Locate the cell with the specified text and output its [x, y] center coordinate. 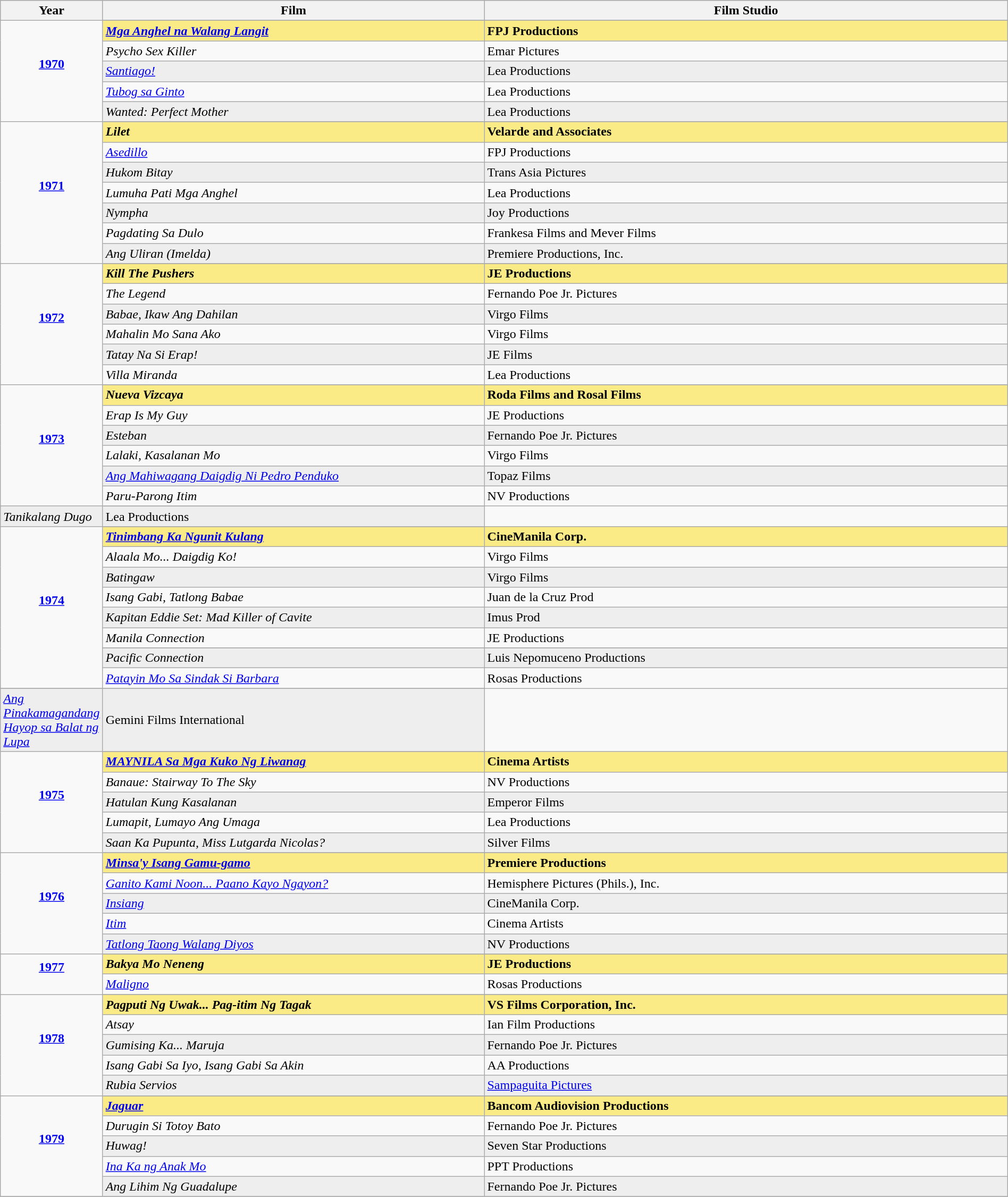
Erap Is My Guy [293, 415]
Hukom Bitay [293, 172]
Ina Ka ng Anak Mo [293, 1166]
Batingaw [293, 577]
Isang Gabi, Tatlong Babae [293, 597]
Bakya Mo Neneng [293, 964]
Itim [293, 923]
Ang Pinakamagandang Hayop sa Balat ng Lupa [52, 720]
Premiere Productions [746, 863]
Gemini Films International [293, 720]
Santiago! [293, 71]
Topaz Films [746, 476]
Esteban [293, 435]
Patayin Mo Sa Sindak Si Barbara [293, 678]
MAYNILA Sa Mga Kuko Ng Liwanag [293, 762]
Tubog sa Ginto [293, 91]
1977 [52, 974]
Luis Nepomuceno Productions [746, 658]
Banaue: Stairway To The Sky [293, 782]
Kapitan Eddie Set: Mad Killer of Cavite [293, 618]
Minsa'y Isang Gamu-gamo [293, 863]
Wanted: Perfect Mother [293, 112]
Manila Connection [293, 638]
1970 [52, 71]
Pagputi Ng Uwak... Pag-itim Ng Tagak [293, 1005]
Ang Mahiwagang Daigdig Ni Pedro Penduko [293, 476]
Lalaki, Kasalanan Mo [293, 456]
Lumuha Pati Mga Anghel [293, 192]
1979 [52, 1146]
Seven Star Productions [746, 1146]
Tatay Na Si Erap! [293, 355]
Mga Anghel na Walang Langit [293, 31]
Ang Lihim Ng Guadalupe [293, 1186]
Hemisphere Pictures (Phils.), Inc. [746, 883]
1972 [52, 324]
Bancom Audiovision Productions [746, 1106]
Lumapit, Lumayo Ang Umaga [293, 822]
Villa Miranda [293, 375]
Silver Films [746, 842]
Psycho Sex Killer [293, 51]
Paru-Parong Itim [293, 496]
PPT Productions [746, 1166]
1973 [52, 445]
Juan de la Cruz Prod [746, 597]
Velarde and Associates [746, 132]
Isang Gabi Sa Iyo, Isang Gabi Sa Akin [293, 1065]
1971 [52, 192]
Mahalin Mo Sana Ako [293, 334]
Pacific Connection [293, 658]
Maligno [293, 984]
Film [293, 11]
Sampaguita Pictures [746, 1085]
Premiere Productions, Inc. [746, 254]
Frankesa Films and Mever Films [746, 233]
Alaala Mo... Daigdig Ko! [293, 557]
1976 [52, 903]
Emar Pictures [746, 51]
Ian Film Productions [746, 1025]
Rubia Servios [293, 1085]
Gumising Ka... Maruja [293, 1045]
Saan Ka Pupunta, Miss Lutgarda Nicolas? [293, 842]
Pagdating Sa Dulo [293, 233]
Trans Asia Pictures [746, 172]
Durugin Si Totoy Bato [293, 1126]
Asedillo [293, 152]
Film Studio [746, 11]
Atsay [293, 1025]
Emperor Films [746, 802]
Kill The Pushers [293, 274]
Nympha [293, 213]
1974 [52, 607]
Hatulan Kung Kasalanan [293, 802]
Tinimbang Ka Ngunit Kulang [293, 536]
Joy Productions [746, 213]
Ang Uliran (Imelda) [293, 254]
Ganito Kami Noon... Paano Kayo Ngayon? [293, 883]
The Legend [293, 294]
Imus Prod [746, 618]
Tanikalang Dugo [52, 516]
Jaguar [293, 1106]
1978 [52, 1045]
Roda Films and Rosal Films [746, 395]
JE Films [746, 355]
Huwag! [293, 1146]
Year [52, 11]
AA Productions [746, 1065]
Lilet [293, 132]
VS Films Corporation, Inc. [746, 1005]
Insiang [293, 903]
Babae, Ikaw Ang Dahilan [293, 314]
1975 [52, 802]
Tatlong Taong Walang Diyos [293, 943]
Nueva Vizcaya [293, 395]
